Determine the [x, y] coordinate at the center of the cell enclosing the given text.  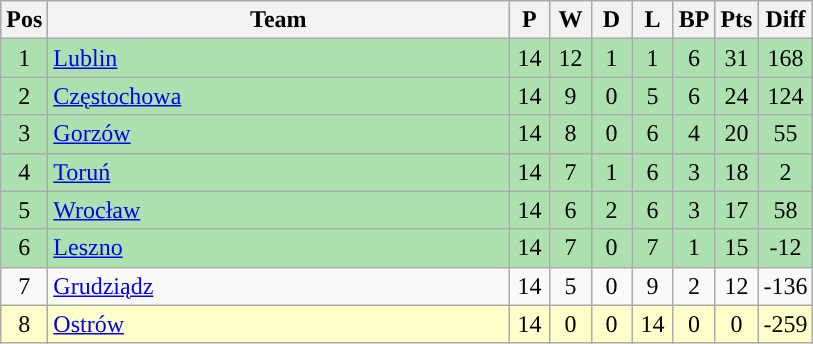
-12 [786, 248]
-136 [786, 286]
L [652, 20]
24 [736, 96]
31 [736, 58]
Lublin [278, 58]
124 [786, 96]
Pos [24, 20]
Ostrów [278, 324]
Grudziądz [278, 286]
18 [736, 172]
168 [786, 58]
Leszno [278, 248]
17 [736, 210]
20 [736, 134]
Diff [786, 20]
55 [786, 134]
-259 [786, 324]
Wrocław [278, 210]
BP [694, 20]
Team [278, 20]
D [612, 20]
W [570, 20]
Pts [736, 20]
58 [786, 210]
Gorzów [278, 134]
15 [736, 248]
Toruń [278, 172]
Częstochowa [278, 96]
P [530, 20]
